Extract the [x, y] coordinate from the center of the cell holding the provided text.  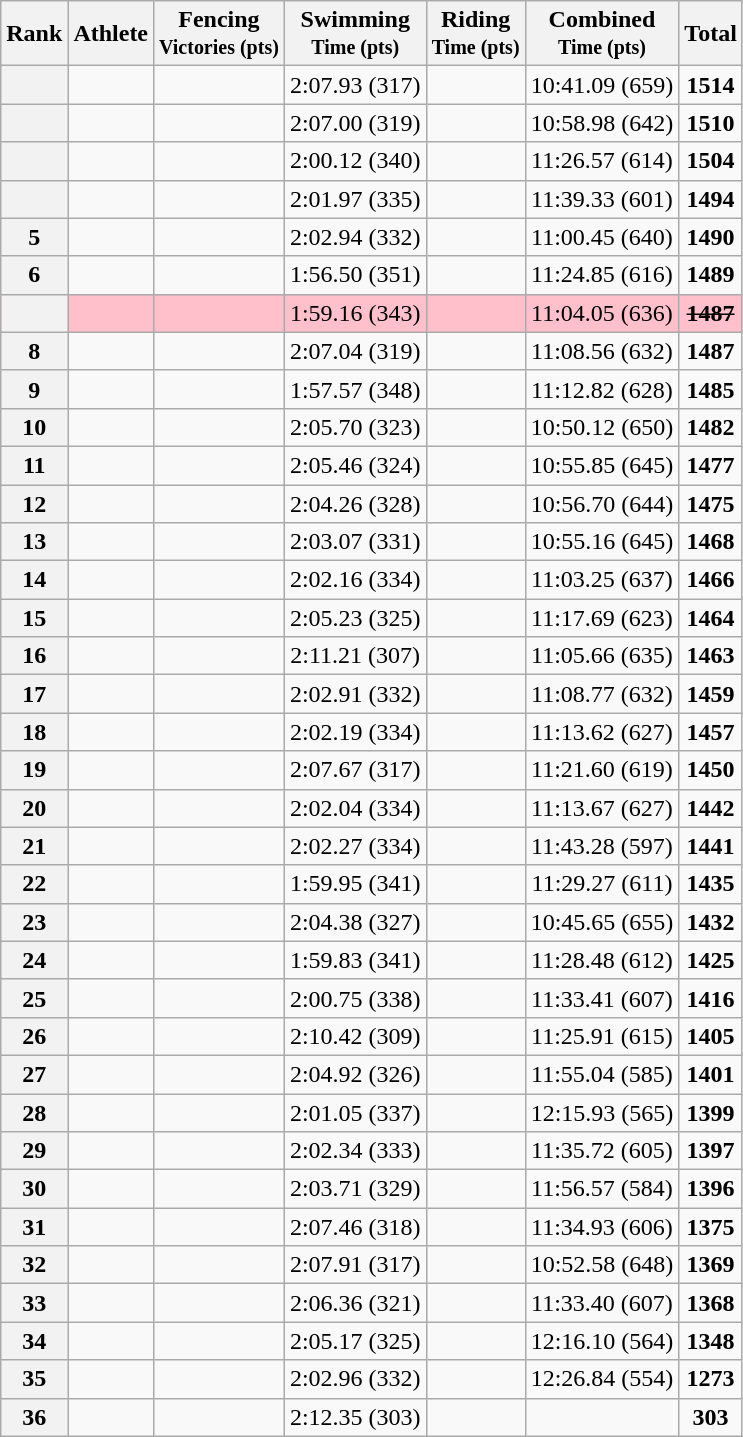
10:45.65 (655) [602, 922]
11:04.05 (636) [602, 313]
1482 [711, 427]
1459 [711, 694]
2:00.75 (338) [355, 998]
2:04.92 (326) [355, 1074]
1485 [711, 389]
1:56.50 (351) [355, 275]
11:34.93 (606) [602, 1227]
1397 [711, 1151]
11:28.48 (612) [602, 960]
2:03.71 (329) [355, 1189]
11:56.57 (584) [602, 1189]
10:55.85 (645) [602, 465]
26 [34, 1036]
11:05.66 (635) [602, 656]
2:03.07 (331) [355, 542]
Fencing Victories (pts) [220, 34]
2:01.97 (335) [355, 199]
1494 [711, 199]
29 [34, 1151]
Rank [34, 34]
11:33.41 (607) [602, 998]
34 [34, 1341]
12:15.93 (565) [602, 1113]
1:59.95 (341) [355, 884]
2:00.12 (340) [355, 161]
2:04.26 (328) [355, 503]
1475 [711, 503]
2:07.00 (319) [355, 123]
Combined Time (pts) [602, 34]
19 [34, 770]
25 [34, 998]
9 [34, 389]
2:07.67 (317) [355, 770]
22 [34, 884]
2:07.91 (317) [355, 1265]
1477 [711, 465]
24 [34, 960]
33 [34, 1303]
10:41.09 (659) [602, 85]
10:50.12 (650) [602, 427]
10:56.70 (644) [602, 503]
11:25.91 (615) [602, 1036]
1416 [711, 998]
11:12.82 (628) [602, 389]
27 [34, 1074]
2:07.04 (319) [355, 351]
20 [34, 808]
21 [34, 846]
2:10.42 (309) [355, 1036]
1490 [711, 237]
1425 [711, 960]
18 [34, 732]
11:03.25 (637) [602, 580]
32 [34, 1265]
2:02.19 (334) [355, 732]
1273 [711, 1379]
2:02.34 (333) [355, 1151]
12:26.84 (554) [602, 1379]
1405 [711, 1036]
2:07.93 (317) [355, 85]
1396 [711, 1189]
Riding Time (pts) [476, 34]
Swimming Time (pts) [355, 34]
30 [34, 1189]
2:02.04 (334) [355, 808]
10:52.58 (648) [602, 1265]
6 [34, 275]
1399 [711, 1113]
16 [34, 656]
1441 [711, 846]
2:01.05 (337) [355, 1113]
1450 [711, 770]
35 [34, 1379]
2:12.35 (303) [355, 1417]
15 [34, 618]
10 [34, 427]
2:07.46 (318) [355, 1227]
11:08.77 (632) [602, 694]
5 [34, 237]
11:21.60 (619) [602, 770]
11:17.69 (623) [602, 618]
1514 [711, 85]
1464 [711, 618]
Athlete [111, 34]
11:35.72 (605) [602, 1151]
11:13.67 (627) [602, 808]
2:05.17 (325) [355, 1341]
17 [34, 694]
2:04.38 (327) [355, 922]
1442 [711, 808]
1468 [711, 542]
1375 [711, 1227]
1432 [711, 922]
2:02.27 (334) [355, 846]
2:11.21 (307) [355, 656]
1368 [711, 1303]
1:59.83 (341) [355, 960]
11 [34, 465]
11:00.45 (640) [602, 237]
1369 [711, 1265]
2:02.16 (334) [355, 580]
303 [711, 1417]
10:55.16 (645) [602, 542]
2:02.96 (332) [355, 1379]
1463 [711, 656]
11:55.04 (585) [602, 1074]
12 [34, 503]
2:05.23 (325) [355, 618]
1466 [711, 580]
11:43.28 (597) [602, 846]
2:05.46 (324) [355, 465]
2:02.94 (332) [355, 237]
23 [34, 922]
8 [34, 351]
1510 [711, 123]
Total [711, 34]
1401 [711, 1074]
11:24.85 (616) [602, 275]
28 [34, 1113]
1348 [711, 1341]
1:59.16 (343) [355, 313]
11:13.62 (627) [602, 732]
1435 [711, 884]
11:29.27 (611) [602, 884]
2:05.70 (323) [355, 427]
1:57.57 (348) [355, 389]
2:06.36 (321) [355, 1303]
1457 [711, 732]
11:33.40 (607) [602, 1303]
11:08.56 (632) [602, 351]
13 [34, 542]
2:02.91 (332) [355, 694]
11:26.57 (614) [602, 161]
10:58.98 (642) [602, 123]
11:39.33 (601) [602, 199]
12:16.10 (564) [602, 1341]
31 [34, 1227]
14 [34, 580]
1489 [711, 275]
1504 [711, 161]
36 [34, 1417]
